Detect which cell encompasses the target text, then output its [X, Y] center coordinate. 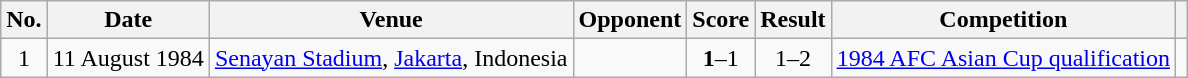
Date [128, 20]
Score [721, 20]
Venue [391, 20]
Senayan Stadium, Jakarta, Indonesia [391, 58]
1 [24, 58]
Opponent [630, 20]
1–2 [793, 58]
1–1 [721, 58]
Result [793, 20]
1984 AFC Asian Cup qualification [1003, 58]
No. [24, 20]
Competition [1003, 20]
11 August 1984 [128, 58]
